Return the [x, y] coordinate for the center point of the cell that contains the specified text.  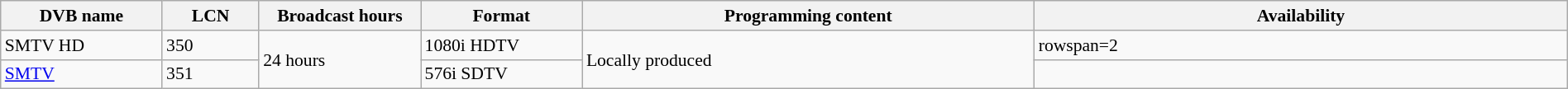
SMTV [81, 74]
Format [501, 16]
Broadcast hours [339, 16]
350 [210, 45]
Locally produced [809, 59]
24 hours [339, 59]
Availability [1302, 16]
1080i HDTV [501, 45]
SMTV HD [81, 45]
LCN [210, 16]
Programming content [809, 16]
576i SDTV [501, 74]
rowspan=2 [1302, 45]
351 [210, 74]
DVB name [81, 16]
